Return [x, y] of the center of cell containing provided text 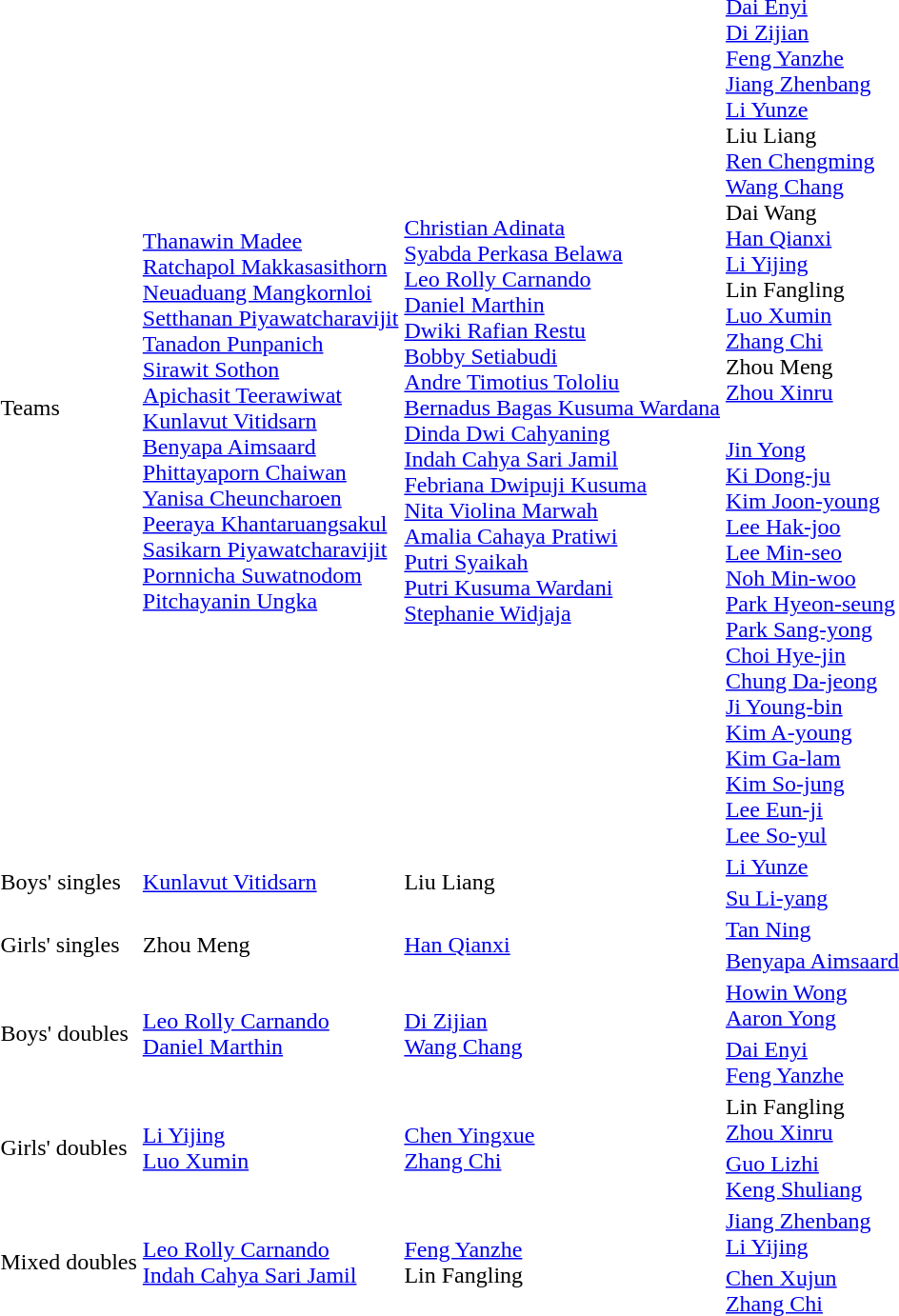
Di Zijian Wang Chang [562, 1034]
Chen Yingxue Zhang Chi [562, 1148]
Han Qianxi [562, 945]
Liu Liang [562, 882]
Kunlavut Vitidsarn [270, 882]
Zhou Meng [270, 945]
Li Yijing Luo Xumin [270, 1148]
Leo Rolly Carnando Daniel Marthin [270, 1034]
